Return the (X, Y) coordinate for the center point of the cell that contains the specified text.  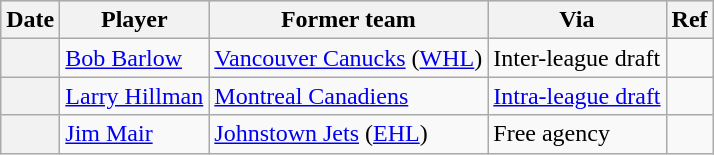
Former team (348, 20)
Intra-league draft (577, 96)
Date (30, 20)
Johnstown Jets (EHL) (348, 134)
Larry Hillman (134, 96)
Player (134, 20)
Via (577, 20)
Jim Mair (134, 134)
Free agency (577, 134)
Montreal Canadiens (348, 96)
Inter-league draft (577, 58)
Bob Barlow (134, 58)
Vancouver Canucks (WHL) (348, 58)
Ref (690, 20)
